For the text-containing cell, return its midpoint in [x, y] coordinate format. 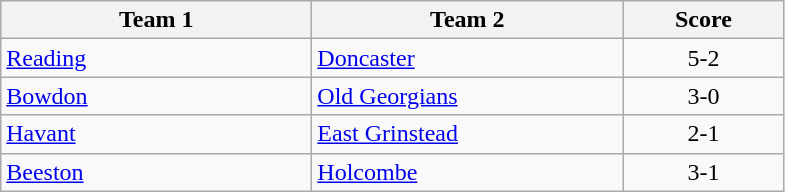
East Grinstead [468, 134]
2-1 [704, 134]
Beeston [156, 172]
Score [704, 20]
Old Georgians [468, 96]
Reading [156, 58]
3-0 [704, 96]
Team 1 [156, 20]
5-2 [704, 58]
3-1 [704, 172]
Doncaster [468, 58]
Holcombe [468, 172]
Team 2 [468, 20]
Havant [156, 134]
Bowdon [156, 96]
